Detect which cell encompasses the target text, then output its (X, Y) center coordinate. 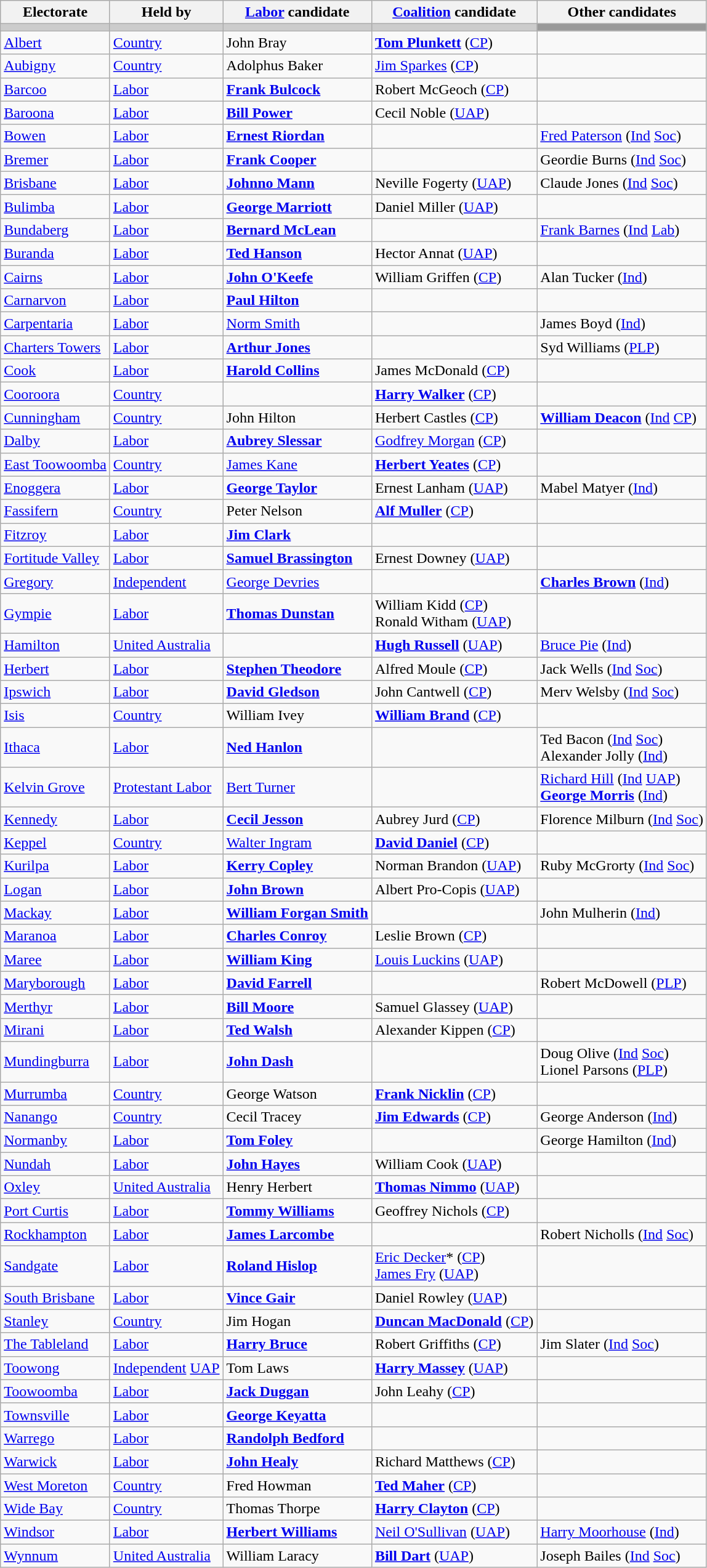
Maryborough (55, 983)
Thomas Thorpe (297, 1509)
Independent (166, 581)
Jim Clark (297, 535)
Henry Herbert (297, 1187)
John Hilton (297, 418)
Ipswich (55, 692)
Isis (55, 716)
Bruce Pie (Ind) (622, 645)
Harry Moorhouse (Ind) (622, 1532)
Ernest Lanham (UAP) (454, 488)
Herbert Castles (CP) (454, 418)
Coalition candidate (454, 12)
Aubigny (55, 66)
Vince Gair (297, 1298)
Geoffrey Nichols (CP) (454, 1211)
Norman Brandon (UAP) (454, 866)
David Farrell (297, 983)
Eric Decker* (CP) James Fry (UAP) (454, 1266)
Jack Duggan (297, 1391)
Tom Foley (297, 1141)
Maranoa (55, 936)
Herbert (55, 668)
William Cook (UAP) (454, 1164)
Aubrey Jurd (CP) (454, 819)
Kerry Copley (297, 866)
Geordie Burns (Ind Soc) (622, 160)
Buranda (55, 253)
Tom Plunkett (CP) (454, 42)
Paul Hilton (297, 301)
Rockhampton (55, 1234)
Claude Jones (Ind Soc) (622, 183)
Ruby McGrorty (Ind Soc) (622, 866)
Randolph Bedford (297, 1438)
Independent UAP (166, 1368)
John Mulherin (Ind) (622, 913)
Samuel Brassington (297, 558)
Townsville (55, 1415)
William King (297, 960)
Harry Bruce (297, 1344)
Toowoomba (55, 1391)
Logan (55, 889)
Stanley (55, 1321)
Mirani (55, 1030)
Aubrey Slessar (297, 441)
Peter Nelson (297, 511)
David Gledson (297, 692)
George Watson (297, 1093)
Hamilton (55, 645)
Normanby (55, 1141)
Walter Ingram (297, 843)
Cecil Jesson (297, 819)
Enoggera (55, 488)
Cecil Noble (UAP) (454, 113)
Barcoo (55, 89)
Jim Hogan (297, 1321)
Robert McDowell (PLP) (622, 983)
Doug Olive (Ind Soc) Lionel Parsons (PLP) (622, 1062)
John Brown (297, 889)
Maree (55, 960)
William Deacon (Ind CP) (622, 418)
Dalby (55, 441)
George Marriott (297, 206)
Harold Collins (297, 371)
Mabel Matyer (Ind) (622, 488)
Mackay (55, 913)
Hugh Russell (UAP) (454, 645)
Charters Towers (55, 347)
Robert Nicholls (Ind Soc) (622, 1234)
Frank Bulcock (297, 89)
Ned Hanlon (297, 748)
David Daniel (CP) (454, 843)
Alf Muller (CP) (454, 511)
Port Curtis (55, 1211)
Daniel Rowley (UAP) (454, 1298)
Bundaberg (55, 230)
Leslie Brown (CP) (454, 936)
Warwick (55, 1461)
Harry Clayton (CP) (454, 1509)
Louis Luckins (UAP) (454, 960)
Frank Nicklin (CP) (454, 1093)
Fred Paterson (Ind Soc) (622, 136)
Alan Tucker (Ind) (622, 277)
Labor candidate (297, 12)
James McDonald (CP) (454, 371)
Oxley (55, 1187)
Keppel (55, 843)
John Hayes (297, 1164)
John Cantwell (CP) (454, 692)
Thomas Dunstan (297, 613)
Brisbane (55, 183)
Ernest Riordan (297, 136)
William Ivey (297, 716)
Sandgate (55, 1266)
Jack Wells (Ind Soc) (622, 668)
George Taylor (297, 488)
George Anderson (Ind) (622, 1117)
Warrego (55, 1438)
Stephen Theodore (297, 668)
Bowen (55, 136)
Merthyr (55, 1006)
Held by (166, 12)
Joseph Bailes (Ind Soc) (622, 1556)
Bill Dart (UAP) (454, 1556)
William Forgan Smith (297, 913)
East Toowoomba (55, 464)
Bill Moore (297, 1006)
Electorate (55, 12)
Cook (55, 371)
Ithaca (55, 748)
James Boyd (Ind) (622, 324)
Johnno Mann (297, 183)
George Keyatta (297, 1415)
George Hamilton (Ind) (622, 1141)
Albert Pro-Copis (UAP) (454, 889)
Cairns (55, 277)
William Griffen (CP) (454, 277)
Charles Brown (Ind) (622, 581)
William Laracy (297, 1556)
Tom Laws (297, 1368)
Frank Cooper (297, 160)
West Moreton (55, 1485)
Bert Turner (297, 787)
Ted Hanson (297, 253)
Cecil Tracey (297, 1117)
Baroona (55, 113)
Florence Milburn (Ind Soc) (622, 819)
South Brisbane (55, 1298)
Robert Griffiths (CP) (454, 1344)
Norm Smith (297, 324)
Carnarvon (55, 301)
Mundingburra (55, 1062)
Toowong (55, 1368)
Godfrey Morgan (CP) (454, 441)
John Healy (297, 1461)
Herbert Williams (297, 1532)
Tommy Williams (297, 1211)
Richard Matthews (CP) (454, 1461)
Kelvin Grove (55, 787)
Bill Power (297, 113)
Wynnum (55, 1556)
James Kane (297, 464)
Wide Bay (55, 1509)
Roland Hislop (297, 1266)
Windsor (55, 1532)
Nanango (55, 1117)
John Bray (297, 42)
Harry Massey (UAP) (454, 1368)
Ted Bacon (Ind Soc) Alexander Jolly (Ind) (622, 748)
Alfred Moule (CP) (454, 668)
Jim Edwards (CP) (454, 1117)
Arthur Jones (297, 347)
Cooroora (55, 394)
Samuel Glassey (UAP) (454, 1006)
Ted Maher (CP) (454, 1485)
Neil O'Sullivan (UAP) (454, 1532)
Carpentaria (55, 324)
Bernard McLean (297, 230)
Gympie (55, 613)
Richard Hill (Ind UAP) George Morris (Ind) (622, 787)
George Devries (297, 581)
Herbert Yeates (CP) (454, 464)
Harry Walker (CP) (454, 394)
Neville Fogerty (UAP) (454, 183)
Jim Slater (Ind Soc) (622, 1344)
Jim Sparkes (CP) (454, 66)
Thomas Nimmo (UAP) (454, 1187)
Fitzroy (55, 535)
Gregory (55, 581)
Hector Annat (UAP) (454, 253)
Frank Barnes (Ind Lab) (622, 230)
Cunningham (55, 418)
Protestant Labor (166, 787)
Fred Howman (297, 1485)
Adolphus Baker (297, 66)
John O'Keefe (297, 277)
Ernest Downey (UAP) (454, 558)
Kurilpa (55, 866)
William Brand (CP) (454, 716)
Bulimba (55, 206)
Charles Conroy (297, 936)
Murrumba (55, 1093)
Robert McGeoch (CP) (454, 89)
William Kidd (CP) Ronald Witham (UAP) (454, 613)
James Larcombe (297, 1234)
Daniel Miller (UAP) (454, 206)
Kennedy (55, 819)
The Tableland (55, 1344)
John Dash (297, 1062)
Other candidates (622, 12)
Ted Walsh (297, 1030)
Alexander Kippen (CP) (454, 1030)
John Leahy (CP) (454, 1391)
Duncan MacDonald (CP) (454, 1321)
Nundah (55, 1164)
Fassifern (55, 511)
Syd Williams (PLP) (622, 347)
Albert (55, 42)
Bremer (55, 160)
Merv Welsby (Ind Soc) (622, 692)
Fortitude Valley (55, 558)
